Output the [X, Y] coordinate of the center of the cell containing the given text.  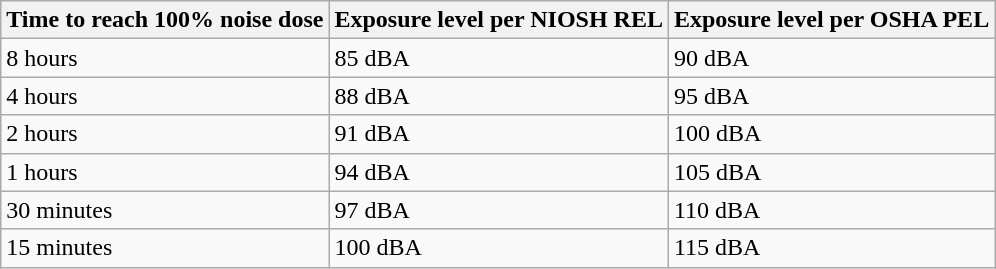
90 dBA [831, 58]
Time to reach 100% noise dose [165, 20]
97 dBA [499, 210]
105 dBA [831, 172]
91 dBA [499, 134]
15 minutes [165, 248]
30 minutes [165, 210]
115 dBA [831, 248]
4 hours [165, 96]
85 dBA [499, 58]
88 dBA [499, 96]
Exposure level per NIOSH REL [499, 20]
Exposure level per OSHA PEL [831, 20]
1 hours [165, 172]
2 hours [165, 134]
94 dBA [499, 172]
95 dBA [831, 96]
8 hours [165, 58]
110 dBA [831, 210]
